Identify which cell holds the provided text, then report its (X, Y) central coordinate. 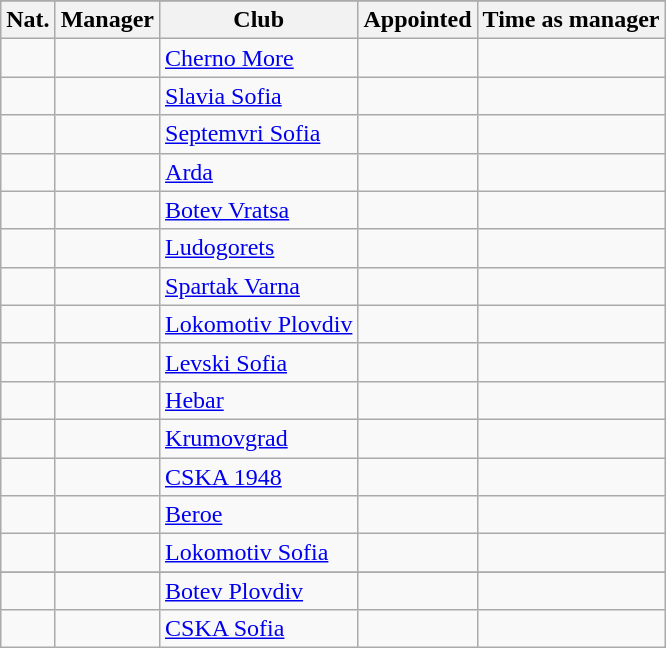
Hebar (259, 400)
Cherno More (259, 58)
Appointed (418, 20)
Botev Plovdiv (259, 591)
Lokomotiv Sofia (259, 553)
Arda (259, 172)
Manager (107, 20)
Slavia Sofia (259, 96)
CSKA Sofia (259, 629)
Time as manager (571, 20)
Nat. (28, 20)
Lokomotiv Plovdiv (259, 324)
Botev Vratsa (259, 210)
Club (259, 20)
CSKA 1948 (259, 477)
Levski Sofia (259, 362)
Septemvri Sofia (259, 134)
Ludogorets (259, 248)
Krumovgrad (259, 438)
Spartak Varna (259, 286)
Beroe (259, 515)
